Provide the (x, y) coordinate of the cell's center where the given text is located.  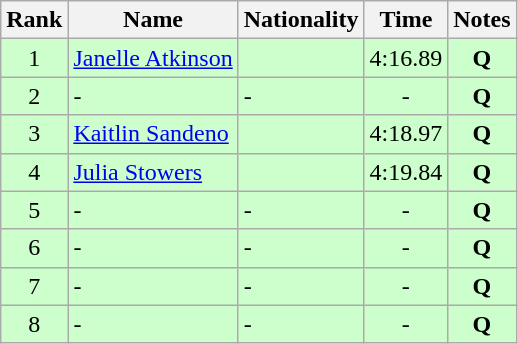
6 (34, 248)
3 (34, 134)
1 (34, 58)
Notes (482, 20)
8 (34, 324)
Time (406, 20)
4:16.89 (406, 58)
4:19.84 (406, 172)
5 (34, 210)
Name (153, 20)
Kaitlin Sandeno (153, 134)
Julia Stowers (153, 172)
2 (34, 96)
7 (34, 286)
4 (34, 172)
Nationality (301, 20)
Janelle Atkinson (153, 58)
Rank (34, 20)
4:18.97 (406, 134)
